Capture the cell that displays the provided text and extract its [x, y] central coordinate. 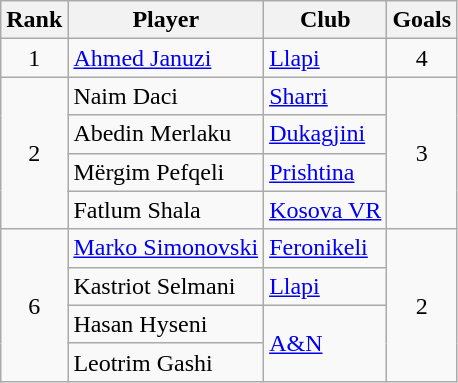
6 [34, 305]
Ahmed Januzi [166, 58]
Feronikeli [326, 248]
Mërgim Pefqeli [166, 172]
1 [34, 58]
4 [422, 58]
Player [166, 20]
Naim Daci [166, 96]
Abedin Merlaku [166, 134]
A&N [326, 343]
Sharri [326, 96]
Club [326, 20]
Goals [422, 20]
Hasan Hyseni [166, 324]
Fatlum Shala [166, 210]
Kosova VR [326, 210]
Prishtina [326, 172]
Kastriot Selmani [166, 286]
Leotrim Gashi [166, 362]
Marko Simonovski [166, 248]
Dukagjini [326, 134]
3 [422, 153]
Rank [34, 20]
